Locate the cell with the specified text and output its (X, Y) center coordinate. 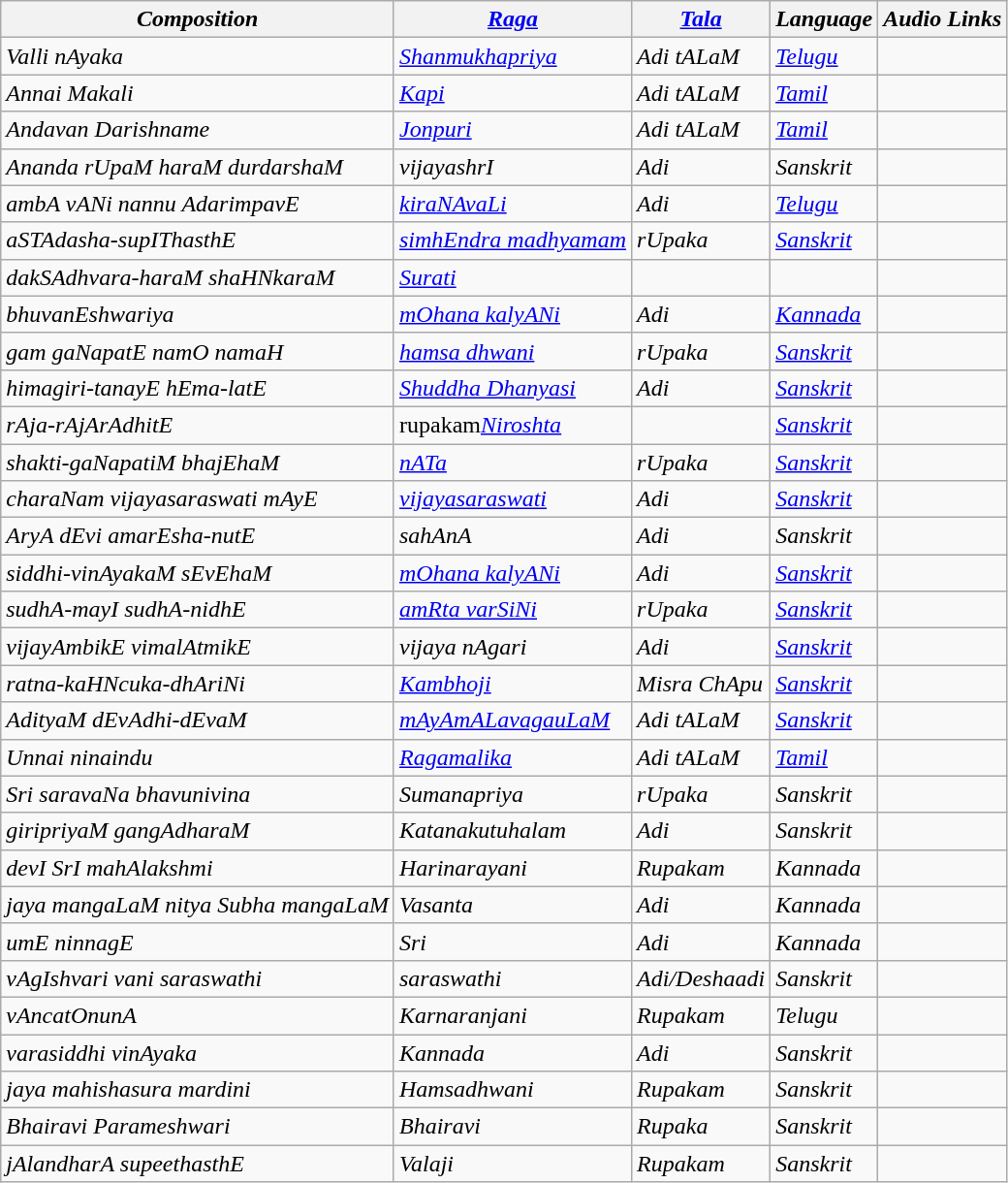
aSTAdasha-supIThasthE (198, 240)
charaNam vijayasaraswati mAyE (198, 499)
bhuvanEshwariya (198, 314)
rAja-rAjArAdhitE (198, 425)
giripriyaM gangAdharaM (198, 831)
vijayashrI (512, 167)
nATa (512, 463)
siddhi-vinAyakaM sEvEhaM (198, 573)
Composition (198, 19)
Vasanta (512, 905)
kiraNAvaLi (512, 204)
Raga (512, 19)
Hamsadhwani (512, 1090)
dakSAdhvara-haraM shaHNkaraM (198, 277)
shakti-gaNapatiM bhajEhaM (198, 463)
vAgIshvari vani saraswathi (198, 978)
Valaji (512, 1164)
Karnaranjani (512, 1015)
Katanakutuhalam (512, 831)
Language (824, 19)
AdityaM dEvAdhi-dEvaM (198, 720)
sudhA-mayI sudhA-nidhE (198, 610)
Sri (512, 942)
AryA dEvi amarEsha-nutE (198, 536)
Surati (512, 277)
saraswathi (512, 978)
Bhairavi (512, 1127)
Ananda rUpaM haraM durdarshaM (198, 167)
jaya mahishasura mardini (198, 1090)
Valli nAyaka (198, 56)
mAyAmALavagauLaM (512, 720)
Shuddha Dhanyasi (512, 388)
Shanmukhapriya (512, 56)
hamsa dhwani (512, 351)
vijayasaraswati (512, 499)
Harinarayani (512, 868)
Sumanapriya (512, 794)
rupakamNiroshta (512, 425)
simhEndra madhyamam (512, 240)
Audio Links (942, 19)
ambA vANi nannu AdarimpavE (198, 204)
ratna-kaHNcuka-dhAriNi (198, 684)
Unnai ninaindu (198, 757)
devI SrI mahAlakshmi (198, 868)
gam gaNapatE namO namaH (198, 351)
Jonpuri (512, 130)
vijaya nAgari (512, 647)
amRta varSiNi (512, 610)
jAlandharA supeethasthE (198, 1164)
varasiddhi vinAyaka (198, 1052)
Annai Makali (198, 93)
Ragamalika (512, 757)
umE ninnagE (198, 942)
jaya mangaLaM nitya Subha mangaLaM (198, 905)
Adi/Deshaadi (702, 978)
Bhairavi Parameshwari (198, 1127)
himagiri-tanayE hEma-latE (198, 388)
sahAnA (512, 536)
vijayAmbikE vimalAtmikE (198, 647)
Kapi (512, 93)
Tala (702, 19)
Sri saravaNa bhavunivina (198, 794)
Misra ChApu (702, 684)
Andavan Darishname (198, 130)
vAncatOnunA (198, 1015)
Kambhoji (512, 684)
Rupaka (702, 1127)
